For the text-containing cell, return its midpoint in [x, y] coordinate format. 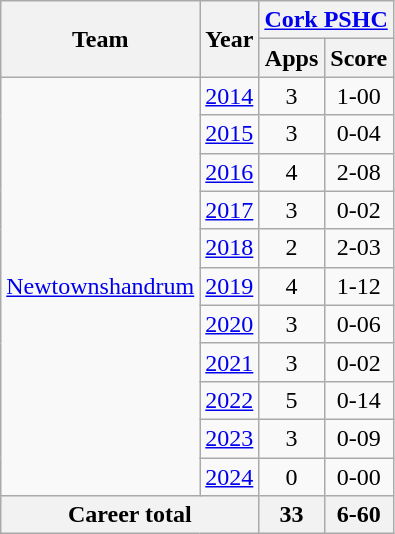
2023 [230, 438]
0-00 [358, 477]
Score [358, 58]
2 [292, 248]
Apps [292, 58]
0-09 [358, 438]
2-03 [358, 248]
0-06 [358, 324]
2015 [230, 134]
5 [292, 400]
Career total [130, 515]
Year [230, 39]
0-14 [358, 400]
Team [100, 39]
2-08 [358, 172]
0 [292, 477]
2019 [230, 286]
2022 [230, 400]
6-60 [358, 515]
2018 [230, 248]
2020 [230, 324]
2014 [230, 96]
2016 [230, 172]
2021 [230, 362]
2017 [230, 210]
1-12 [358, 286]
Newtownshandrum [100, 286]
33 [292, 515]
Cork PSHC [326, 20]
2024 [230, 477]
1-00 [358, 96]
0-04 [358, 134]
